Find where the given text appears and provide that cell's center as (X, Y) coordinate. 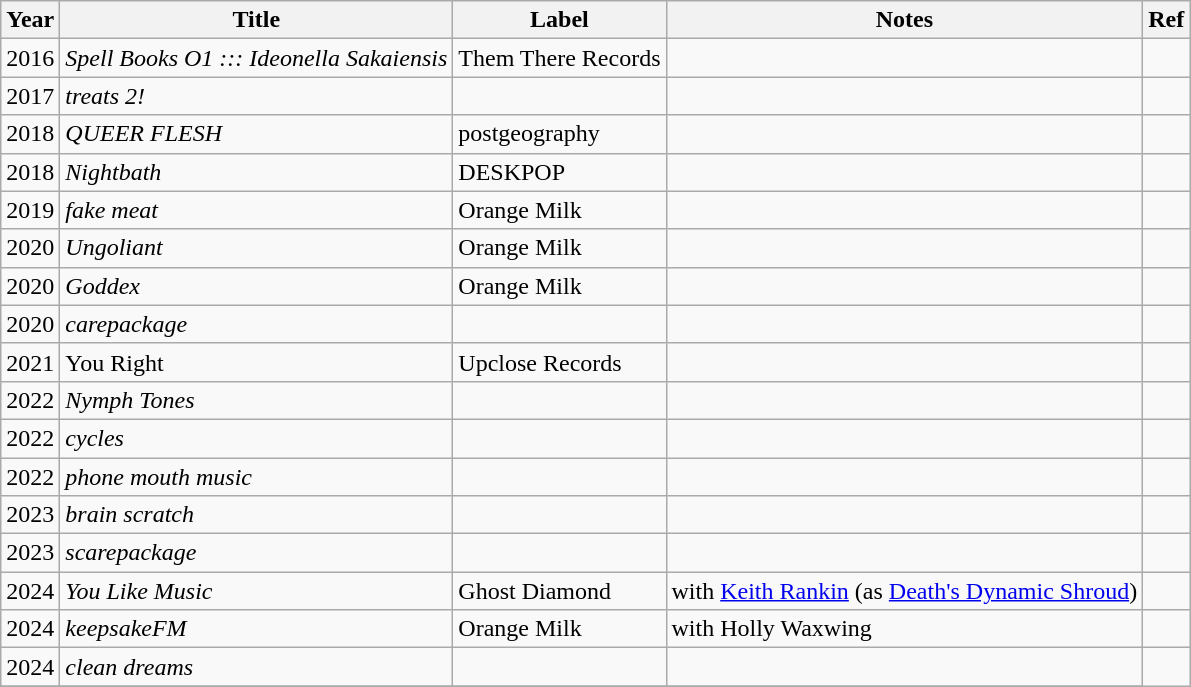
2017 (30, 96)
Title (256, 20)
with Holly Waxwing (904, 629)
treats 2! (256, 96)
QUEER FLESH (256, 134)
fake meat (256, 210)
keepsakeFM (256, 629)
Upclose Records (560, 362)
phone mouth music (256, 477)
Goddex (256, 286)
DESKPOP (560, 172)
Spell Books O1 ::: Ideonella Sakaiensis (256, 58)
clean dreams (256, 667)
2016 (30, 58)
postgeography (560, 134)
Ref (1166, 20)
Ghost Diamond (560, 591)
Nymph Tones (256, 400)
You Right (256, 362)
brain scratch (256, 515)
Nightbath (256, 172)
cycles (256, 438)
Year (30, 20)
You Like Music (256, 591)
2019 (30, 210)
Them There Records (560, 58)
Ungoliant (256, 248)
carepackage (256, 324)
with Keith Rankin (as Death's Dynamic Shroud) (904, 591)
Label (560, 20)
2021 (30, 362)
scarepackage (256, 553)
Notes (904, 20)
